Return (X, Y) of the center of cell containing provided text 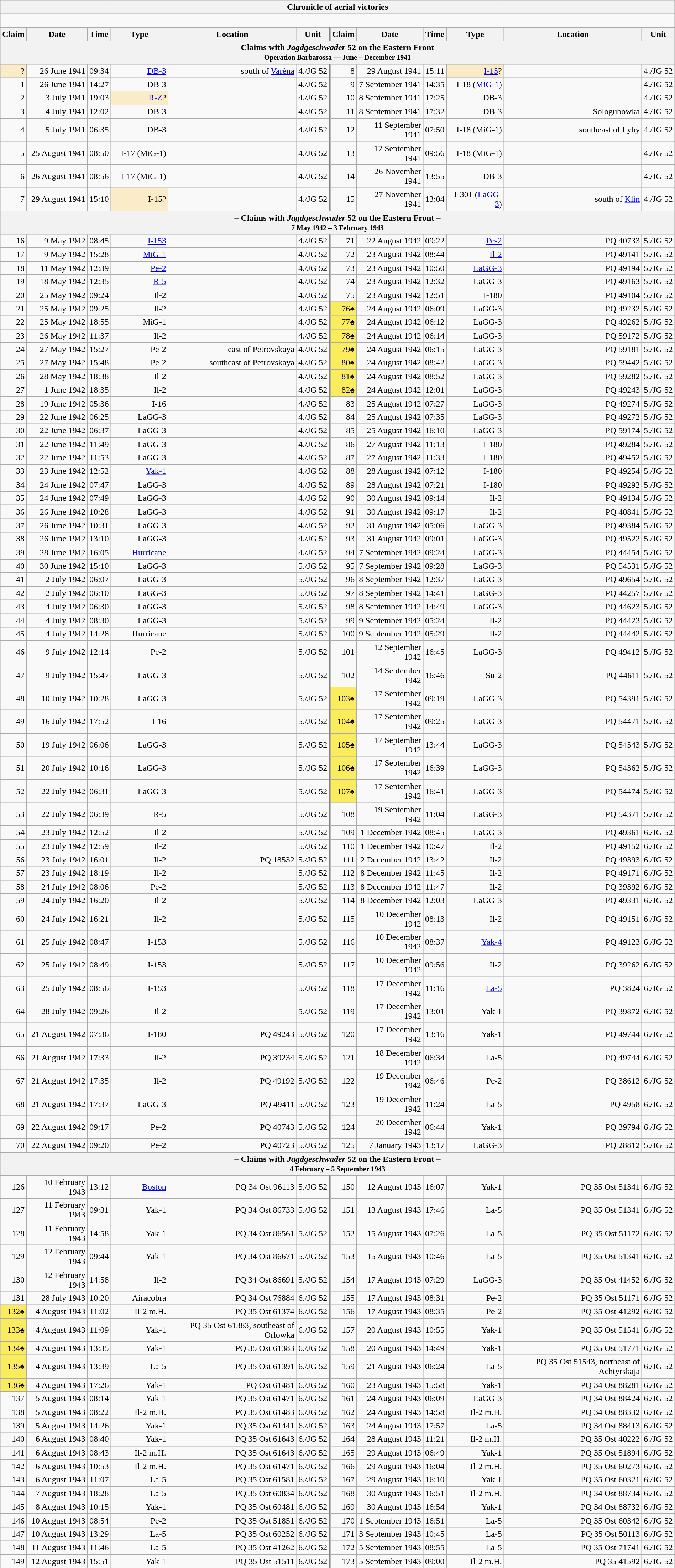
PQ 39392 (573, 887)
06:34 (435, 1058)
PQ 35 Ost 51172 (573, 1233)
14:28 (99, 634)
3 (14, 111)
13 August 1943 (390, 1210)
12:37 (435, 580)
85 (343, 430)
06:49 (435, 1453)
PQ 39794 (573, 1127)
50 (14, 745)
13:55 (435, 176)
70 (14, 1145)
PQ 34 Ost 86733 (232, 1210)
16:01 (99, 860)
167 (343, 1480)
12:39 (99, 268)
07:29 (435, 1279)
08:52 (435, 376)
16:45 (435, 652)
16:21 (99, 918)
11:04 (435, 814)
28 July 1943 (57, 1298)
169 (343, 1507)
28 June 1942 (57, 552)
122 (343, 1081)
PQ 40841 (573, 512)
06:37 (99, 430)
92 (343, 525)
05:36 (99, 403)
9 (343, 84)
3 September 1943 (390, 1534)
14:35 (435, 84)
78♠ (343, 336)
101 (343, 652)
86 (343, 444)
17:25 (435, 98)
125 (343, 1145)
11:37 (99, 336)
22 (14, 322)
13:35 (99, 1348)
13:01 (435, 1012)
19:03 (99, 98)
6 (14, 176)
17:33 (99, 1058)
11:16 (435, 988)
09:26 (99, 1012)
171 (343, 1534)
60 (14, 918)
PQ 49151 (573, 918)
07:35 (435, 417)
13:39 (99, 1367)
38 (14, 539)
PQ 35 Ost 50113 (573, 1534)
109 (343, 833)
20 July 1942 (57, 768)
14:26 (99, 1426)
PQ 40723 (232, 1145)
09:34 (99, 71)
PQ 35 Ost 41262 (232, 1547)
10:53 (99, 1466)
12 September 1941 (390, 153)
09:00 (435, 1561)
116 (343, 942)
08:55 (435, 1547)
PQ 49452 (573, 458)
15 (343, 199)
11:24 (435, 1104)
41 (14, 580)
PQ 59442 (573, 363)
31 (14, 444)
135♠ (14, 1367)
4 July 1941 (57, 111)
76♠ (343, 309)
61 (14, 942)
PQ 40743 (232, 1127)
16:04 (435, 1466)
16:20 (99, 900)
152 (343, 1233)
59 (14, 900)
18 (14, 268)
PQ 49331 (573, 900)
PQ 49192 (232, 1081)
13:16 (435, 1034)
PQ 35 Ost 51511 (232, 1561)
26 (14, 376)
2 (14, 98)
PQ 39234 (232, 1058)
89 (343, 485)
23 June 1942 (57, 471)
PQ 34 Ost 88413 (573, 1426)
11:49 (99, 444)
PQ 49104 (573, 295)
PQ 34 Ost 86671 (232, 1257)
PQ 54471 (573, 722)
PQ 44623 (573, 607)
PQ 49272 (573, 417)
75 (343, 295)
southeast of Petrovskaya (232, 363)
PQ 35 Ost 61483 (232, 1412)
06:39 (99, 814)
07:49 (99, 498)
PQ 49411 (232, 1104)
170 (343, 1520)
16:54 (435, 1507)
17:32 (435, 111)
46 (14, 652)
102 (343, 675)
10 (343, 98)
17:46 (435, 1210)
PQ 35 Ost 51171 (573, 1298)
11 (343, 111)
07:26 (435, 1233)
115 (343, 918)
148 (14, 1547)
147 (14, 1534)
10:16 (99, 768)
PQ 34 Ost 76884 (232, 1298)
151 (343, 1210)
PQ 49393 (573, 860)
82♠ (343, 390)
06:35 (99, 130)
25 August 1941 (57, 153)
PQ 44454 (573, 552)
36 (14, 512)
PQ 34 Ost 88424 (573, 1399)
79♠ (343, 349)
13:12 (99, 1187)
62 (14, 965)
11:46 (99, 1547)
28 (14, 403)
77♠ (343, 322)
139 (14, 1426)
18:35 (99, 390)
108 (343, 814)
06:24 (435, 1367)
19 September 1942 (390, 814)
99 (343, 620)
13:04 (435, 199)
PQ 35 Ost 61581 (232, 1480)
73 (343, 268)
39 (14, 552)
155 (343, 1298)
19 June 1942 (57, 403)
southeast of Lyby (573, 130)
146 (14, 1520)
08:40 (99, 1439)
13:29 (99, 1534)
98 (343, 607)
12:51 (435, 295)
1 June 1942 (57, 390)
11:07 (99, 1480)
112 (343, 873)
07:21 (435, 485)
PQ 35 Ost 51894 (573, 1453)
10:15 (99, 1507)
136♠ (14, 1385)
16:39 (435, 768)
27 (14, 390)
47 (14, 675)
PQ 35 Ost 60481 (232, 1507)
7 January 1943 (390, 1145)
58 (14, 887)
72 (343, 255)
14 (343, 176)
35 (14, 498)
63 (14, 988)
PQ 54474 (573, 791)
18:55 (99, 322)
52 (14, 791)
PQ 49274 (573, 403)
13:44 (435, 745)
PQ 54391 (573, 698)
10 July 1942 (57, 698)
157 (343, 1330)
PQ 35 Ost 60273 (573, 1466)
09:31 (99, 1210)
160 (343, 1385)
19 July 1942 (57, 745)
south of Varėna (232, 71)
08:47 (99, 942)
87 (343, 458)
88 (343, 471)
32 (14, 458)
PQ 49152 (573, 846)
149 (14, 1561)
12:14 (99, 652)
11:21 (435, 1439)
PQ 38612 (573, 1081)
18 May 1942 (57, 282)
07:47 (99, 485)
06:30 (99, 607)
PQ 39872 (573, 1012)
14:27 (99, 84)
08:44 (435, 255)
118 (343, 988)
PQ 35 Ost 60252 (232, 1534)
21 (14, 309)
67 (14, 1081)
15:58 (435, 1385)
07:36 (99, 1034)
08:31 (435, 1298)
11 August 1943 (57, 1547)
84 (343, 417)
2 December 1942 (390, 860)
16 July 1942 (57, 722)
168 (343, 1493)
PQ 49384 (573, 525)
08:54 (99, 1520)
PQ 49163 (573, 282)
10:47 (435, 846)
16:46 (435, 675)
166 (343, 1466)
PQ 35 Ost 51771 (573, 1348)
11:09 (99, 1330)
10:31 (99, 525)
17:35 (99, 1081)
07:50 (435, 130)
120 (343, 1034)
142 (14, 1466)
PQ 59181 (573, 349)
83 (343, 403)
134♠ (14, 1348)
PQ 35 Ost 71741 (573, 1547)
? (14, 71)
09:22 (435, 241)
3 July 1941 (57, 98)
15:27 (99, 349)
06:06 (99, 745)
PQ Ost 61481 (232, 1385)
173 (343, 1561)
10:46 (435, 1257)
south of Klin (573, 199)
09:19 (435, 698)
PQ 35 Ost 60834 (232, 1493)
16:41 (435, 791)
15:47 (99, 675)
26 August 1941 (57, 176)
28 July 1942 (57, 1012)
24 (14, 349)
PQ 34 Ost 86691 (232, 1279)
13:17 (435, 1145)
08:22 (99, 1412)
11 May 1942 (57, 268)
23 August 1943 (390, 1385)
20 (14, 295)
126 (14, 1187)
PQ 44257 (573, 593)
PQ 49171 (573, 873)
106♠ (343, 768)
13 (343, 153)
PQ 49654 (573, 580)
16 (14, 241)
10:45 (435, 1534)
49 (14, 722)
17:37 (99, 1104)
111 (343, 860)
PQ 35 41592 (573, 1561)
PQ 35 Ost 51541 (573, 1330)
13:42 (435, 860)
95 (343, 566)
21 August 1943 (390, 1367)
12:59 (99, 846)
17:26 (99, 1385)
132♠ (14, 1311)
121 (343, 1058)
7 September 1941 (390, 84)
11:02 (99, 1311)
08:49 (99, 965)
15:51 (99, 1561)
5 (14, 153)
PQ 3824 (573, 988)
11:47 (435, 887)
137 (14, 1399)
08:43 (99, 1453)
159 (343, 1367)
130 (14, 1279)
08:50 (99, 153)
11 September 1941 (390, 130)
Airacobra (140, 1298)
8 (343, 71)
PQ 34 Ost 88734 (573, 1493)
PQ 18532 (232, 860)
05:06 (435, 525)
08:35 (435, 1311)
PQ 35 Ost 61383 (232, 1348)
PQ 35 Ost 60321 (573, 1480)
PQ 49412 (573, 652)
PQ 35 Ost 61391 (232, 1367)
37 (14, 525)
15:28 (99, 255)
Boston (140, 1187)
26 November 1941 (390, 176)
PQ 54543 (573, 745)
71 (343, 241)
129 (14, 1257)
105♠ (343, 745)
PQ 28812 (573, 1145)
140 (14, 1439)
PQ 49292 (573, 485)
PQ 44442 (573, 634)
06:10 (99, 593)
74 (343, 282)
17 (14, 255)
150 (343, 1187)
15:48 (99, 363)
56 (14, 860)
127 (14, 1210)
14:41 (435, 593)
154 (343, 1279)
06:46 (435, 1081)
20 December 1942 (390, 1127)
PQ 49284 (573, 444)
PQ 49134 (573, 498)
07:12 (435, 471)
165 (343, 1453)
18:38 (99, 376)
PQ 34 Ost 96113 (232, 1187)
110 (343, 846)
113 (343, 887)
06:14 (435, 336)
17:57 (435, 1426)
107♠ (343, 791)
156 (343, 1311)
143 (14, 1480)
26 May 1942 (57, 336)
R-Z? (140, 98)
131 (14, 1298)
7 August 1943 (57, 1493)
08:14 (99, 1399)
12:32 (435, 282)
06:12 (435, 322)
PQ 49194 (573, 268)
55 (14, 846)
7 (14, 199)
PQ 39262 (573, 965)
30 June 1942 (57, 566)
06:44 (435, 1127)
123 (343, 1104)
18:28 (99, 1493)
23 (14, 336)
145 (14, 1507)
15:11 (435, 71)
28 August 1943 (390, 1439)
PQ 4958 (573, 1104)
114 (343, 900)
PQ 59282 (573, 376)
153 (343, 1257)
100 (343, 634)
11:13 (435, 444)
33 (14, 471)
45 (14, 634)
13:10 (99, 539)
141 (14, 1453)
PQ 54531 (573, 566)
163 (343, 1426)
172 (343, 1547)
09:14 (435, 498)
90 (343, 498)
57 (14, 873)
PQ 34 Ost 88732 (573, 1507)
PQ 34 Ost 88281 (573, 1385)
08:06 (99, 887)
06:25 (99, 417)
18:19 (99, 873)
8 August 1943 (57, 1507)
Su-2 (475, 675)
44 (14, 620)
PQ 44423 (573, 620)
PQ 34 Ost 88332 (573, 1412)
06:31 (99, 791)
PQ 35 Ost 60342 (573, 1520)
19 (14, 282)
12:02 (99, 111)
PQ 54362 (573, 768)
08:42 (435, 363)
161 (343, 1399)
PQ 49361 (573, 833)
12 September 1942 (390, 652)
I-301 (LaGG-3) (475, 199)
5 July 1941 (57, 130)
28 May 1942 (57, 376)
PQ 59172 (573, 336)
1 (14, 84)
10:55 (435, 1330)
48 (14, 698)
06:07 (99, 580)
07:27 (435, 403)
06:15 (435, 349)
– Claims with Jagdgeschwader 52 on the Eastern Front –7 May 1942 – 3 February 1943 (337, 222)
east of Petrovskaya (232, 349)
PQ 40733 (573, 241)
– Claims with Jagdgeschwader 52 on the Eastern Front –Operation Barbarossa — June – December 1941 (337, 53)
PQ 35 Ost 51851 (232, 1520)
103♠ (343, 698)
104♠ (343, 722)
11:45 (435, 873)
96 (343, 580)
117 (343, 965)
17:52 (99, 722)
08:37 (435, 942)
11:33 (435, 458)
PQ 44611 (573, 675)
158 (343, 1348)
16:05 (99, 552)
PQ 35 Ost 61383, southeast of Orlowka (232, 1330)
144 (14, 1493)
10 February 1943 (57, 1187)
164 (343, 1439)
10:50 (435, 268)
25 (14, 363)
68 (14, 1104)
09:28 (435, 566)
42 (14, 593)
80♠ (343, 363)
162 (343, 1412)
51 (14, 768)
PQ 35 Ost 41452 (573, 1279)
05:24 (435, 620)
29 (14, 417)
64 (14, 1012)
PQ 35 Ost 41292 (573, 1311)
08:30 (99, 620)
43 (14, 607)
PQ 35 Ost 40222 (573, 1439)
69 (14, 1127)
128 (14, 1233)
PQ 49254 (573, 471)
11:53 (99, 458)
PQ 35 Ost 61374 (232, 1311)
27 November 1941 (390, 199)
PQ 34 Ost 86561 (232, 1233)
16:07 (435, 1187)
PQ 49123 (573, 942)
94 (343, 552)
05:29 (435, 634)
Sologubowka (573, 111)
PQ 35 Ost 51543, northeast of Achtyrskaja (573, 1367)
133♠ (14, 1330)
PQ 54371 (573, 814)
PQ 49522 (573, 539)
30 (14, 430)
12:35 (99, 282)
65 (14, 1034)
54 (14, 833)
14 September 1942 (390, 675)
PQ 49141 (573, 255)
Yak-4 (475, 942)
12:03 (435, 900)
10:20 (99, 1298)
34 (14, 485)
4 (14, 130)
91 (343, 512)
PQ 59174 (573, 430)
12:01 (435, 390)
124 (343, 1127)
08:13 (435, 918)
– Claims with Jagdgeschwader 52 on the Eastern Front –4 February – 5 September 1943 (337, 1164)
53 (14, 814)
119 (343, 1012)
PQ 35 Ost 61441 (232, 1426)
PQ 49262 (573, 322)
09:20 (99, 1145)
Chronicle of aerial victories (337, 7)
81♠ (343, 376)
40 (14, 566)
1 September 1943 (390, 1520)
66 (14, 1058)
09:01 (435, 539)
PQ 49232 (573, 309)
138 (14, 1412)
97 (343, 593)
12 (343, 130)
18 December 1942 (390, 1058)
93 (343, 539)
09:44 (99, 1257)
